Scan for the cell matching the given text and deliver its (x, y) coordinate at center. 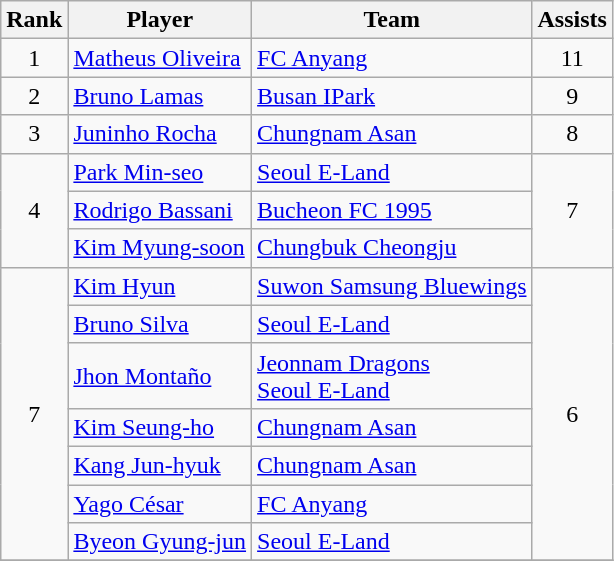
Park Min-seo (160, 172)
Chungbuk Cheongju (392, 248)
Kim Seung-ho (160, 427)
Busan IPark (392, 96)
3 (34, 134)
Player (160, 20)
Bucheon FC 1995 (392, 210)
Bruno Lamas (160, 96)
Kim Myung-soon (160, 248)
Assists (572, 20)
11 (572, 58)
9 (572, 96)
Kang Jun-hyuk (160, 465)
Juninho Rocha (160, 134)
Kim Hyun (160, 286)
Bruno Silva (160, 324)
6 (572, 414)
Jeonnam DragonsSeoul E-Land (392, 376)
Suwon Samsung Bluewings (392, 286)
4 (34, 210)
Jhon Montaño (160, 376)
Byeon Gyung-jun (160, 542)
Matheus Oliveira (160, 58)
1 (34, 58)
Yago César (160, 503)
Rodrigo Bassani (160, 210)
2 (34, 96)
8 (572, 134)
Team (392, 20)
Rank (34, 20)
